Extract the [x, y] coordinate from the center of the cell holding the provided text.  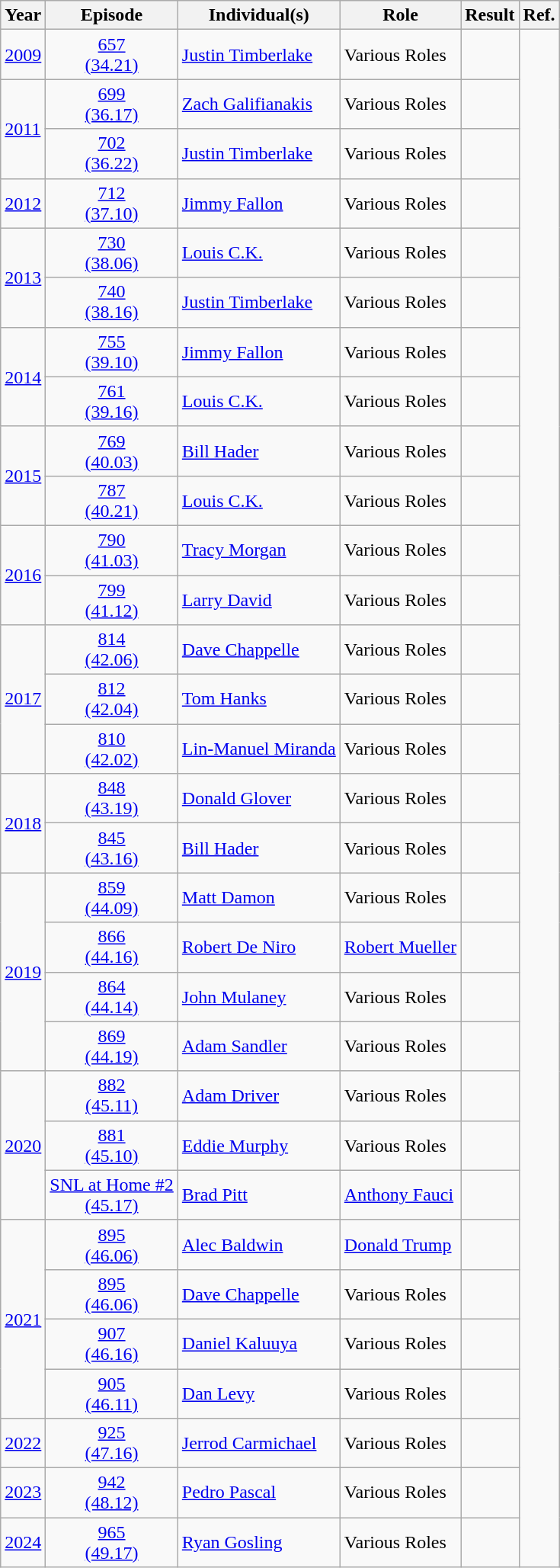
814 (42.06) [111, 649]
Matt Damon [259, 898]
Donald Glover [259, 799]
859 (44.09) [111, 898]
2021 [23, 1319]
Tom Hanks [259, 700]
Brad Pitt [259, 1195]
2012 [23, 203]
845 (43.16) [111, 848]
Eddie Murphy [259, 1145]
907 (46.16) [111, 1343]
2017 [23, 700]
Adam Sandler [259, 1046]
848 (43.19) [111, 799]
Alec Baldwin [259, 1244]
755 (39.10) [111, 352]
712 (37.10) [111, 203]
787 (40.21) [111, 500]
Daniel Kaluuya [259, 1343]
965 (49.17) [111, 1543]
Ryan Gosling [259, 1543]
Episode [111, 15]
790 (41.03) [111, 550]
812 (42.04) [111, 700]
Robert Mueller [400, 947]
Zach Galifianakis [259, 104]
881 (45.10) [111, 1145]
Tracy Morgan [259, 550]
2009 [23, 55]
799 (41.12) [111, 599]
730 (38.06) [111, 253]
2015 [23, 476]
Dan Levy [259, 1393]
882 (45.11) [111, 1096]
2016 [23, 575]
2024 [23, 1543]
905 (46.11) [111, 1393]
702 (36.22) [111, 154]
Year [23, 15]
740 (38.16) [111, 302]
Ref. [539, 15]
2020 [23, 1145]
925 (47.16) [111, 1444]
769 (40.03) [111, 451]
761 (39.16) [111, 401]
Lin-Manuel Miranda [259, 749]
Anthony Fauci [400, 1195]
Result [490, 15]
Adam Driver [259, 1096]
2013 [23, 277]
John Mulaney [259, 997]
810 (42.02) [111, 749]
Larry David [259, 599]
657 (34.21) [111, 55]
Robert De Niro [259, 947]
2022 [23, 1444]
2018 [23, 823]
Individual(s) [259, 15]
Jerrod Carmichael [259, 1444]
Pedro Pascal [259, 1493]
SNL at Home #2 (45.17) [111, 1195]
699 (36.17) [111, 104]
2011 [23, 129]
869 (44.19) [111, 1046]
866 (44.16) [111, 947]
2014 [23, 377]
2019 [23, 972]
864 (44.14) [111, 997]
2023 [23, 1493]
Donald Trump [400, 1244]
Role [400, 15]
942 (48.12) [111, 1493]
